Pinpoint the cell where the given text exists, returning its [x, y] midpoint coordinate. 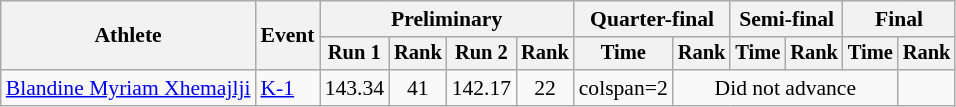
Run 1 [354, 54]
Semi-final [786, 19]
41 [418, 88]
Quarter-final [652, 19]
Did not advance [786, 88]
Run 2 [482, 54]
Final [899, 19]
Preliminary [447, 19]
Athlete [128, 36]
colspan=2 [624, 88]
22 [545, 88]
143.34 [354, 88]
Event [287, 36]
142.17 [482, 88]
K-1 [287, 88]
Blandine Myriam Xhemajlji [128, 88]
